Search for the cell housing the specified text and yield its [X, Y] center coordinate. 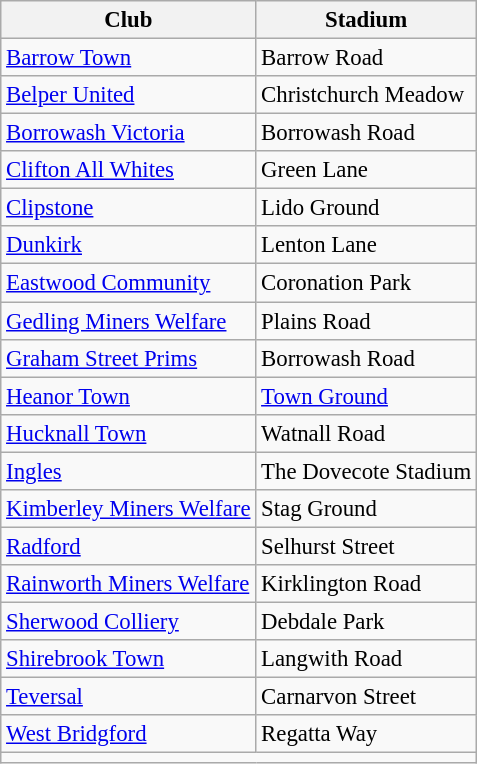
Barrow Road [366, 58]
Lenton Lane [366, 245]
Clifton All Whites [128, 170]
Stag Ground [366, 509]
Shirebrook Town [128, 659]
Kirklington Road [366, 584]
Plains Road [366, 321]
Debdale Park [366, 621]
Carnarvon Street [366, 697]
Hucknall Town [128, 433]
West Bridgford [128, 734]
Ingles [128, 471]
Borrowash Victoria [128, 133]
Club [128, 20]
Graham Street Prims [128, 358]
Clipstone [128, 208]
Dunkirk [128, 245]
The Dovecote Stadium [366, 471]
Regatta Way [366, 734]
Eastwood Community [128, 283]
Langwith Road [366, 659]
Stadium [366, 20]
Radford [128, 546]
Green Lane [366, 170]
Selhurst Street [366, 546]
Christchurch Meadow [366, 95]
Belper United [128, 95]
Heanor Town [128, 396]
Kimberley Miners Welfare [128, 509]
Lido Ground [366, 208]
Rainworth Miners Welfare [128, 584]
Watnall Road [366, 433]
Teversal [128, 697]
Sherwood Colliery [128, 621]
Coronation Park [366, 283]
Gedling Miners Welfare [128, 321]
Barrow Town [128, 58]
Town Ground [366, 396]
